Extract the [X, Y] coordinate from the center of the cell holding the provided text.  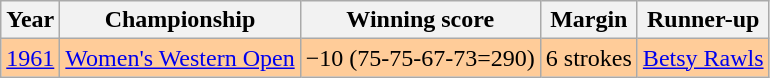
Betsy Rawls [703, 58]
Runner-up [703, 20]
1961 [30, 58]
−10 (75-75-67-73=290) [420, 58]
Year [30, 20]
Margin [588, 20]
Women's Western Open [180, 58]
Championship [180, 20]
Winning score [420, 20]
6 strokes [588, 58]
